Capture the cell that displays the provided text and extract its [x, y] central coordinate. 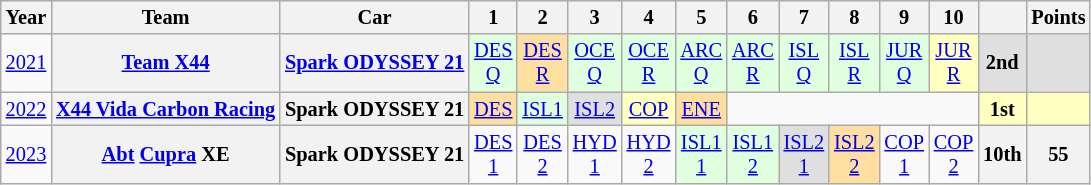
Abt Cupra XE [166, 154]
COP1 [904, 154]
ARCR [753, 63]
2nd [1002, 63]
ISLR [854, 63]
ISL1 [542, 109]
ISL2 [595, 109]
ISL12 [753, 154]
Team [166, 17]
7 [804, 17]
2022 [26, 109]
8 [854, 17]
Team X44 [166, 63]
55 [1058, 154]
9 [904, 17]
Car [374, 17]
COP2 [954, 154]
Points [1058, 17]
2023 [26, 154]
10th [1002, 154]
5 [701, 17]
1st [1002, 109]
ENE [701, 109]
OCER [649, 63]
ISL11 [701, 154]
HYD2 [649, 154]
DES2 [542, 154]
COP [649, 109]
Year [26, 17]
OCEQ [595, 63]
ISL21 [804, 154]
10 [954, 17]
6 [753, 17]
HYD1 [595, 154]
ISLQ [804, 63]
ISL22 [854, 154]
4 [649, 17]
DES [493, 109]
JURR [954, 63]
DES1 [493, 154]
JURQ [904, 63]
ARCQ [701, 63]
DESR [542, 63]
2 [542, 17]
2021 [26, 63]
1 [493, 17]
X44 Vida Carbon Racing [166, 109]
DESQ [493, 63]
3 [595, 17]
